Find where the given text appears and provide that cell's center as (X, Y) coordinate. 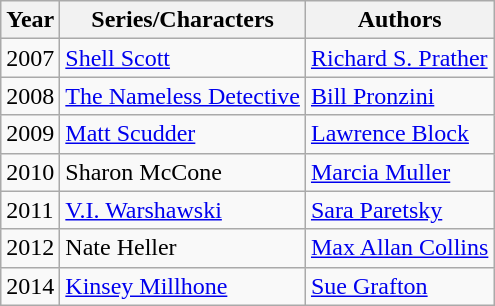
Lawrence Block (399, 134)
2010 (30, 172)
2011 (30, 210)
Series/Characters (183, 20)
Marcia Muller (399, 172)
Bill Pronzini (399, 96)
Matt Scudder (183, 134)
Authors (399, 20)
Year (30, 20)
Sue Grafton (399, 286)
Max Allan Collins (399, 248)
The Nameless Detective (183, 96)
Sharon McCone (183, 172)
Richard S. Prather (399, 58)
2012 (30, 248)
2014 (30, 286)
Kinsey Millhone (183, 286)
V.I. Warshawski (183, 210)
2008 (30, 96)
2009 (30, 134)
2007 (30, 58)
Sara Paretsky (399, 210)
Shell Scott (183, 58)
Nate Heller (183, 248)
